Detect which cell encompasses the target text, then output its [X, Y] center coordinate. 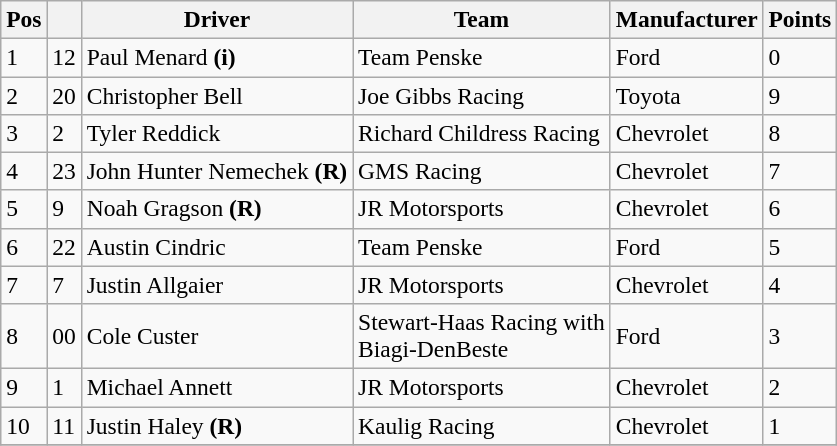
Justin Haley (R) [216, 425]
23 [64, 171]
12 [64, 57]
Manufacturer [686, 19]
Team [482, 19]
Austin Cindric [216, 247]
Tyler Reddick [216, 133]
GMS Racing [482, 171]
Kaulig Racing [482, 425]
Cole Custer [216, 336]
John Hunter Nemechek (R) [216, 171]
10 [24, 425]
22 [64, 247]
Driver [216, 19]
Toyota [686, 95]
00 [64, 336]
Pos [24, 19]
Noah Gragson (R) [216, 209]
Michael Annett [216, 387]
Paul Menard (i) [216, 57]
Points [800, 19]
Joe Gibbs Racing [482, 95]
Christopher Bell [216, 95]
20 [64, 95]
Richard Childress Racing [482, 133]
Justin Allgaier [216, 285]
11 [64, 425]
0 [800, 57]
Stewart-Haas Racing withBiagi-DenBeste [482, 336]
